Locate the cell with the specified text and output its [X, Y] center coordinate. 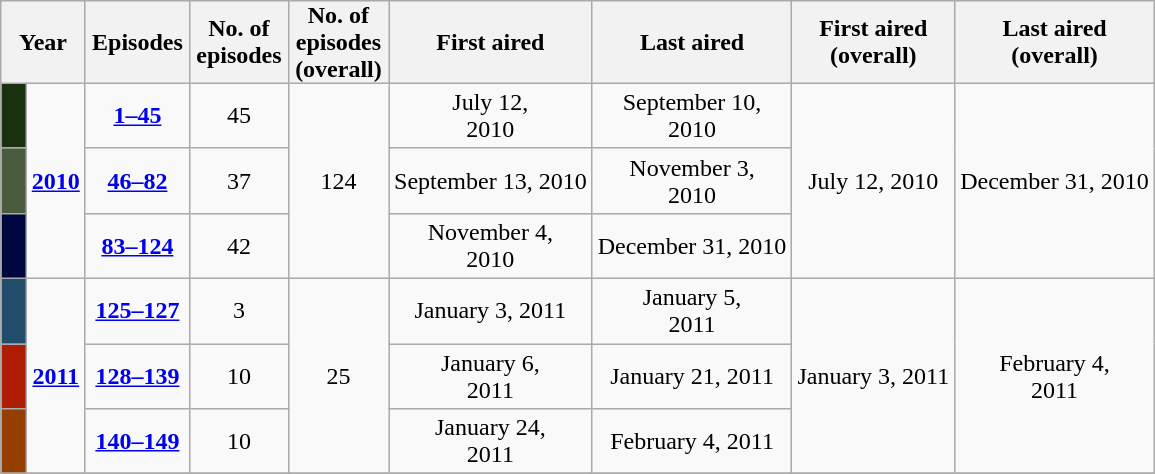
37 [240, 180]
128–139 [137, 376]
September 13, 2010 [490, 180]
First aired [490, 42]
September 10, 2010 [692, 116]
No. of episodes (overall) [338, 42]
January 5, 2011 [692, 310]
Episodes [137, 42]
2010 [56, 180]
January 21, 2011 [692, 376]
November 4, 2010 [490, 246]
83–124 [137, 246]
42 [240, 246]
2011 [56, 376]
3 [240, 310]
25 [338, 376]
45 [240, 116]
January 24, 2011 [490, 442]
46–82 [137, 180]
Year [44, 42]
1–45 [137, 116]
Last aired(overall) [1055, 42]
No. of episodes [240, 42]
Last aired [692, 42]
125–127 [137, 310]
First aired(overall) [874, 42]
124 [338, 180]
140–149 [137, 442]
January 6, 2011 [490, 376]
November 3, 2010 [692, 180]
